Search for the cell housing the specified text and yield its [x, y] center coordinate. 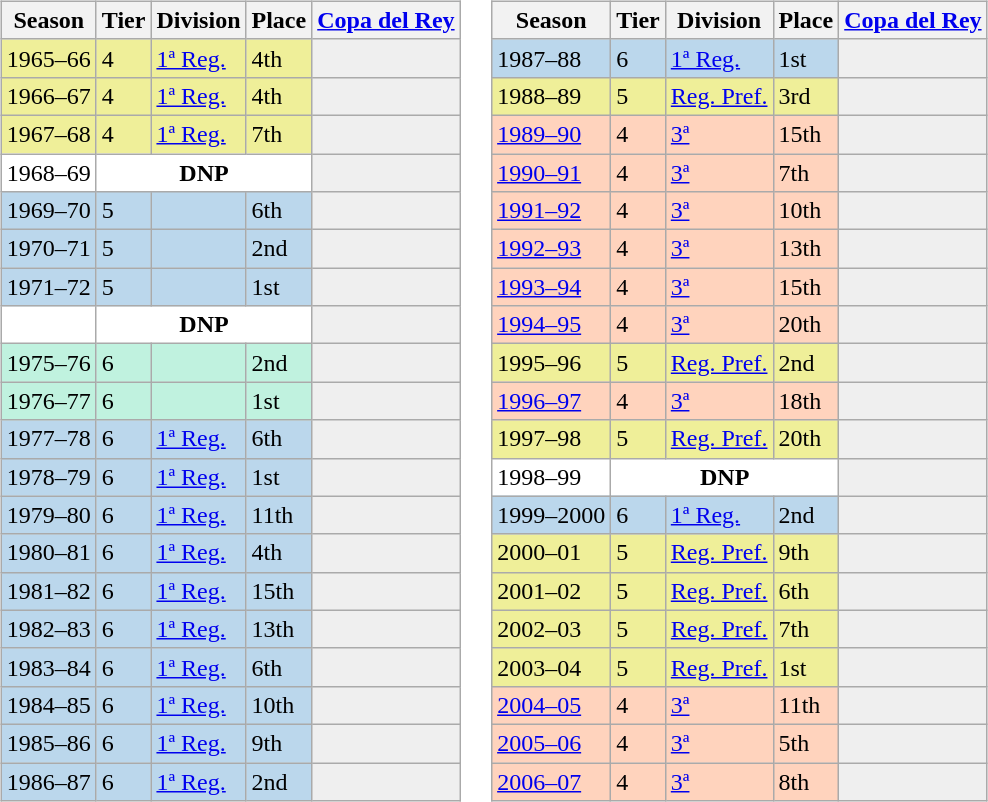
1987–88 [552, 58]
1976–77 [48, 401]
1970–71 [48, 249]
1999–2000 [552, 515]
18th [806, 401]
5th [806, 743]
2004–05 [552, 705]
1967–68 [48, 134]
1991–92 [552, 211]
1980–81 [48, 553]
1994–95 [552, 325]
8th [806, 781]
1982–83 [48, 629]
1997–98 [552, 439]
1984–85 [48, 705]
1993–94 [552, 287]
1992–93 [552, 249]
1969–70 [48, 211]
1979–80 [48, 515]
1996–97 [552, 401]
3rd [806, 96]
1985–86 [48, 743]
2006–07 [552, 781]
1995–96 [552, 363]
1966–67 [48, 96]
1998–99 [552, 477]
1977–78 [48, 439]
2001–02 [552, 591]
1975–76 [48, 363]
2002–03 [552, 629]
1978–79 [48, 477]
2005–06 [552, 743]
1981–82 [48, 591]
1965–66 [48, 58]
2000–01 [552, 553]
1986–87 [48, 781]
1983–84 [48, 667]
1988–89 [552, 96]
2003–04 [552, 667]
1989–90 [552, 134]
1990–91 [552, 173]
1968–69 [48, 173]
1971–72 [48, 287]
